Identify which cell holds the provided text, then report its [x, y] central coordinate. 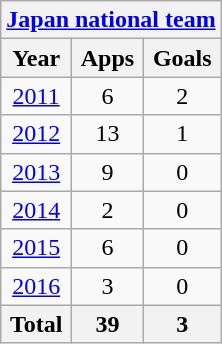
1 [182, 134]
2013 [36, 172]
2014 [36, 210]
Total [36, 324]
Japan national team [111, 20]
Goals [182, 58]
13 [108, 134]
2015 [36, 248]
2016 [36, 286]
Year [36, 58]
2011 [36, 96]
2012 [36, 134]
39 [108, 324]
Apps [108, 58]
9 [108, 172]
